Return (X, Y) of the center of cell containing provided text 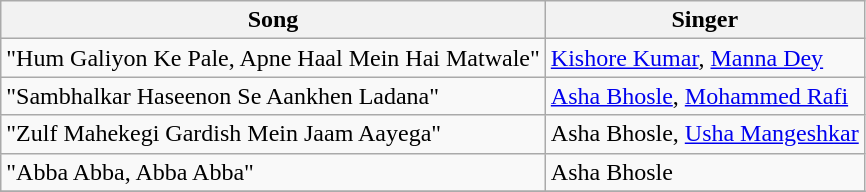
Asha Bhosle, Usha Mangeshkar (704, 134)
"Sambhalkar Haseenon Se Aankhen Ladana" (274, 96)
Song (274, 20)
"Hum Galiyon Ke Pale, Apne Haal Mein Hai Matwale" (274, 58)
Asha Bhosle, Mohammed Rafi (704, 96)
Asha Bhosle (704, 172)
Singer (704, 20)
"Abba Abba, Abba Abba" (274, 172)
Kishore Kumar, Manna Dey (704, 58)
"Zulf Mahekegi Gardish Mein Jaam Aayega" (274, 134)
